Output the [x, y] coordinate of the center of the cell containing the given text.  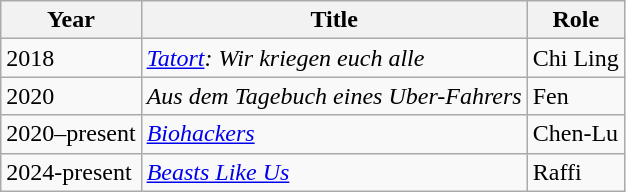
Chi Ling [576, 58]
2024-present [71, 172]
Year [71, 20]
Raffi [576, 172]
Title [334, 20]
2020–present [71, 134]
Biohackers [334, 134]
Chen-Lu [576, 134]
Aus dem Tagebuch eines Uber-Fahrers [334, 96]
Tatort: Wir kriegen euch alle [334, 58]
Fen [576, 96]
Beasts Like Us [334, 172]
Role [576, 20]
2020 [71, 96]
2018 [71, 58]
